Pinpoint the cell where the given text exists, returning its [x, y] midpoint coordinate. 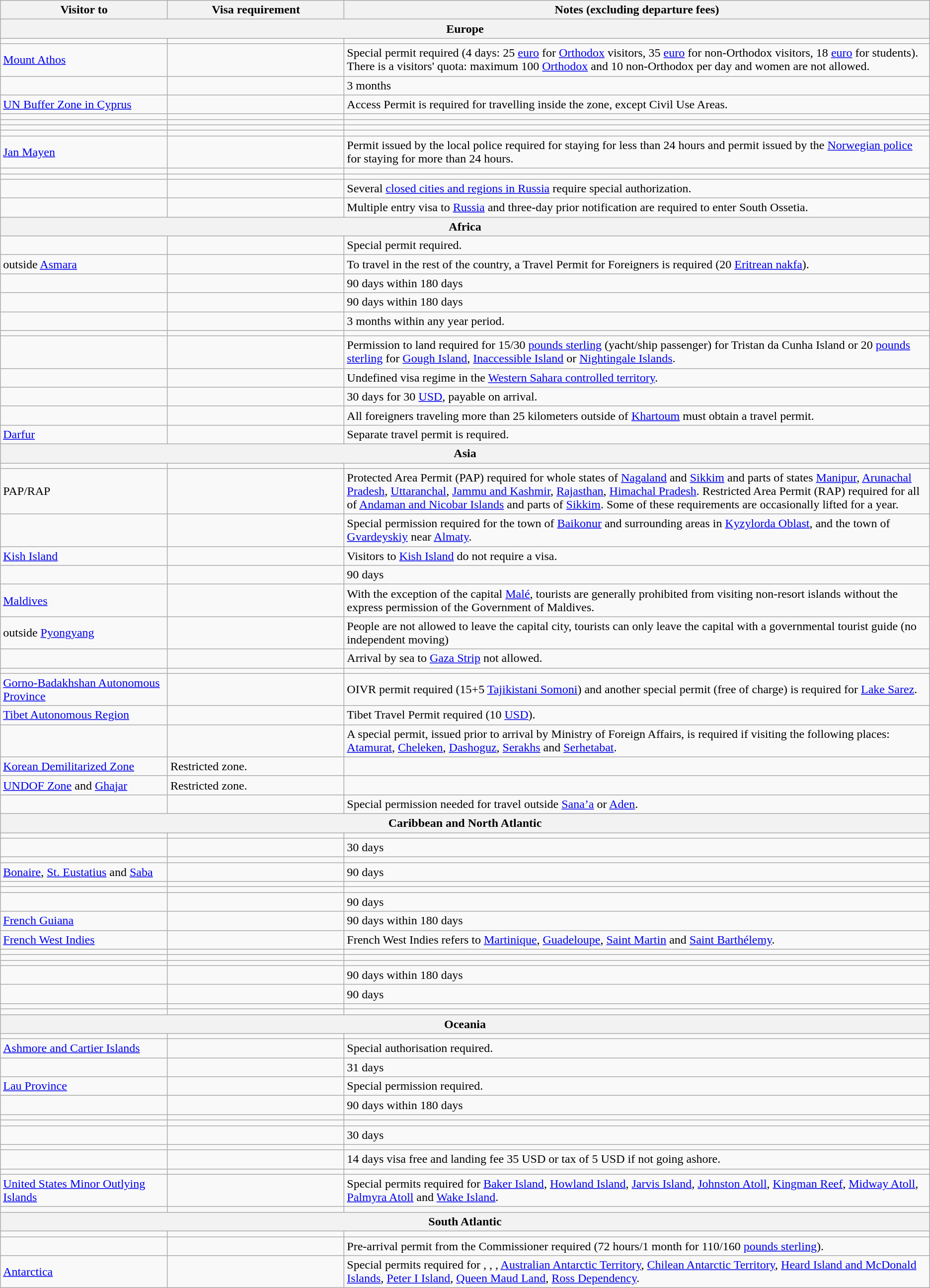
Ashmore and Cartier Islands [84, 1048]
Korean Demilitarized Zone [84, 766]
Access Permit is required for travelling inside the zone, except Civil Use Areas. [637, 104]
Lau Province [84, 1086]
Bonaire, St. Eustatius and Saba [84, 872]
Maldives [84, 600]
Europe [465, 29]
Oceania [465, 1024]
Special authorisation required. [637, 1048]
UNDOF Zone and Ghajar [84, 785]
Caribbean and North Atlantic [465, 823]
All foreigners traveling more than 25 kilometers outside of Khartoum must obtain a travel permit. [637, 415]
To travel in the rest of the country, a Travel Permit for Foreigners is required (20 Eritrean nakfa). [637, 264]
Kish Island [84, 556]
Special permits required for Baker Island, Howland Island, Jarvis Island, Johnston Atoll, Kingman Reef, Midway Atoll, Palmyra Atoll and Wake Island. [637, 1191]
Darfur [84, 434]
Several closed cities and regions in Russia require special authorization. [637, 189]
Special permit required. [637, 245]
Mount Athos [84, 60]
French West Indies [84, 940]
UN Buffer Zone in Cyprus [84, 104]
Gorno-Badakhshan Autonomous Province [84, 690]
outside Pyongyang [84, 633]
Arrival by sea to Gaza Strip not allowed. [637, 658]
31 days [637, 1067]
Separate travel permit is required. [637, 434]
PAP/RAP [84, 491]
Tibet Autonomous Region [84, 715]
Visitor to [84, 10]
Tibet Travel Permit required (10 USD). [637, 715]
Visitors to Kish Island do not require a visa. [637, 556]
30 days for 30 USD, payable on arrival. [637, 397]
Special permission required. [637, 1086]
Asia [465, 453]
French West Indies refers to Martinique, Guadeloupe, Saint Martin and Saint Barthélemy. [637, 940]
Pre-arrival permit from the Commissioner required (72 hours/1 month for 110/160 pounds sterling). [637, 1246]
14 days visa free and landing fee 35 USD or tax of 5 USD if not going ashore. [637, 1159]
People are not allowed to leave the capital city, tourists can only leave the capital with a governmental tourist guide (no independent moving) [637, 633]
United States Minor Outlying Islands [84, 1191]
Notes (excluding departure fees) [637, 10]
OIVR permit required (15+5 Tajikistani Somoni) and another special permit (free of charge) is required for Lake Sarez. [637, 690]
French Guiana [84, 921]
3 months within any year period. [637, 321]
Special permission needed for travel outside Sana’a or Aden. [637, 804]
Special permission required for the town of Baikonur and surrounding areas in Kyzylorda Oblast, and the town of Gvardeyskiy near Almaty. [637, 531]
outside Asmara [84, 264]
Africa [465, 227]
Multiple entry visa to Russia and three-day prior notification are required to enter South Ossetia. [637, 208]
Antarctica [84, 1272]
South Atlantic [465, 1221]
Undefined visa regime in the Western Sahara controlled territory. [637, 378]
Jan Mayen [84, 152]
Visa requirement [255, 10]
3 months [637, 85]
